Scan for the cell matching the given text and deliver its (x, y) coordinate at center. 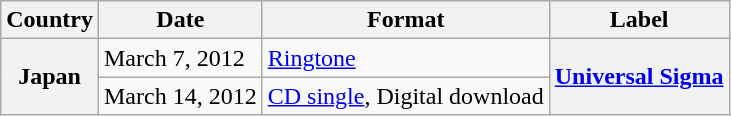
Universal Sigma (639, 77)
Format (406, 20)
March 7, 2012 (180, 58)
CD single, Digital download (406, 96)
March 14, 2012 (180, 96)
Ringtone (406, 58)
Country (50, 20)
Japan (50, 77)
Date (180, 20)
Label (639, 20)
